Determine the [x, y] coordinate at the center of the cell enclosing the given text.  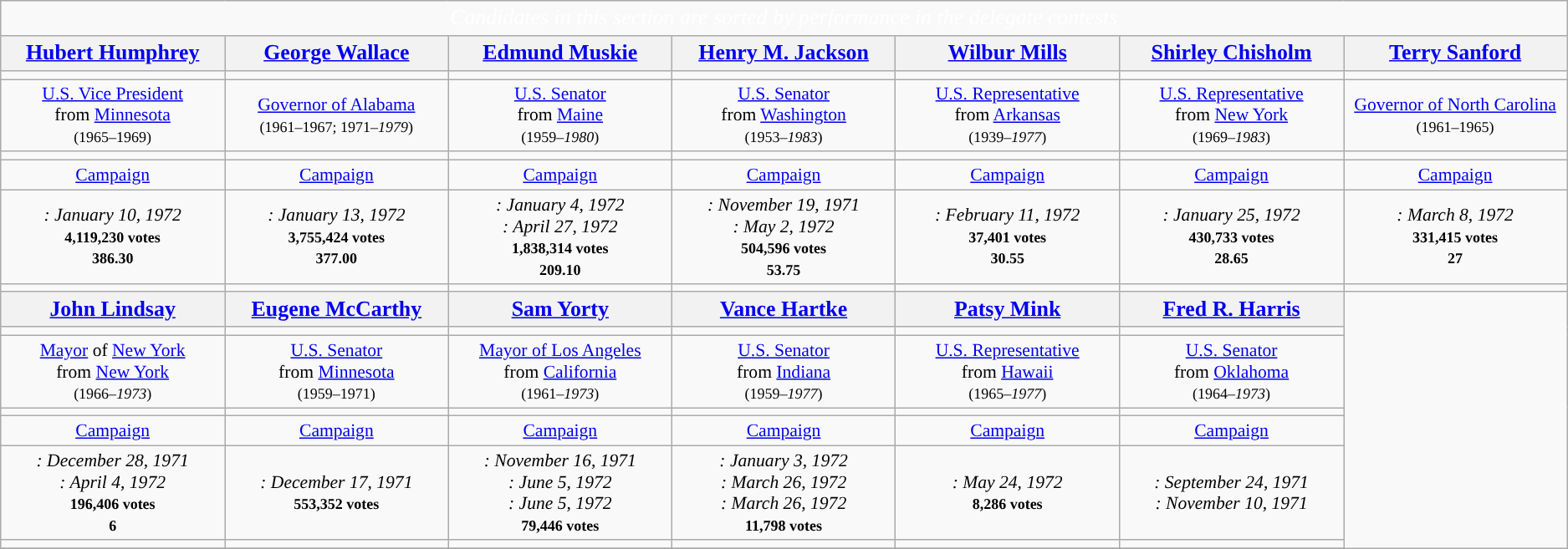
Governor of Alabama(1961–1967; 1971–1979) [337, 115]
: December 28, 1971: April 4, 1972196,406 votes6 [113, 493]
: February 11, 197237,401 votes30.55 [1008, 236]
Shirley Chisholm [1232, 53]
: January 25, 1972430,733 votes28.65 [1232, 236]
Governor of North Carolina(1961–1965) [1455, 115]
Edmund Muskie [560, 53]
Henry M. Jackson [783, 53]
U.S. Representativefrom Hawaii(1965–1977) [1008, 373]
U.S. Senatorfrom Maine(1959–1980) [560, 115]
Vance Hartke [783, 310]
U.S. Senatorfrom Minnesota(1959–1971) [337, 373]
U.S. Representativefrom New York(1969–1983) [1232, 115]
U.S. Senatorfrom Washington(1953–1983) [783, 115]
: May 24, 19728,286 votes [1008, 493]
U.S. Representativefrom Arkansas(1939–1977) [1008, 115]
John Lindsay [113, 310]
: November 19, 1971: May 2, 1972504,596 votes53.75 [783, 236]
Fred R. Harris [1232, 310]
Patsy Mink [1008, 310]
Wilbur Mills [1008, 53]
: December 17, 1971553,352 votes [337, 493]
U.S. Senatorfrom Indiana(1959–1977) [783, 373]
: January 3, 1972: March 26, 1972: March 26, 197211,798 votes [783, 493]
: January 10, 19724,119,230 votes386.30 [113, 236]
: January 4, 1972: April 27, 19721,838,314 votes209.10 [560, 236]
Terry Sanford [1455, 53]
Eugene McCarthy [337, 310]
Candidates in this section are sorted by performance in the delegate contests [784, 18]
Mayor of New Yorkfrom New York(1966–1973) [113, 373]
: March 8, 1972331,415 votes27 [1455, 236]
: November 16, 1971: June 5, 1972: June 5, 197279,446 votes [560, 493]
: January 13, 19723,755,424 votes377.00 [337, 236]
Sam Yorty [560, 310]
Mayor of Los Angelesfrom California(1961–1973) [560, 373]
U.S. Vice Presidentfrom Minnesota(1965–1969) [113, 115]
George Wallace [337, 53]
U.S. Senatorfrom Oklahoma(1964–1973) [1232, 373]
Hubert Humphrey [113, 53]
: September 24, 1971: November 10, 1971 [1232, 493]
